Determine the (x, y) coordinate at the center of the cell enclosing the given text.  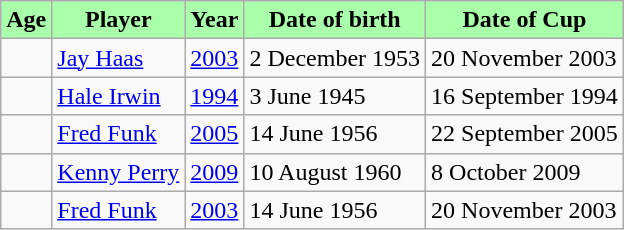
10 August 1960 (335, 172)
3 June 1945 (335, 96)
Year (214, 20)
2 December 1953 (335, 58)
Date of birth (335, 20)
Player (118, 20)
8 October 2009 (525, 172)
Kenny Perry (118, 172)
Hale Irwin (118, 96)
16 September 1994 (525, 96)
2005 (214, 134)
Date of Cup (525, 20)
22 September 2005 (525, 134)
Age (26, 20)
Jay Haas (118, 58)
2009 (214, 172)
1994 (214, 96)
